Identify which cell holds the provided text, then report its (X, Y) central coordinate. 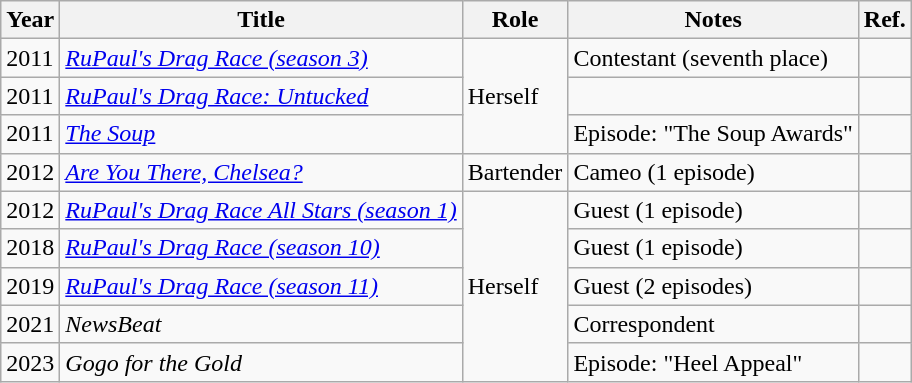
RuPaul's Drag Race: Untucked (261, 96)
NewsBeat (261, 324)
Bartender (515, 172)
Episode: "The Soup Awards" (713, 134)
Gogo for the Gold (261, 362)
Year (30, 20)
RuPaul's Drag Race (season 3) (261, 58)
Contestant (seventh place) (713, 58)
Role (515, 20)
RuPaul's Drag Race (season 10) (261, 248)
Guest (2 episodes) (713, 286)
Correspondent (713, 324)
Ref. (884, 20)
Cameo (1 episode) (713, 172)
Title (261, 20)
Are You There, Chelsea? (261, 172)
2023 (30, 362)
The Soup (261, 134)
2018 (30, 248)
RuPaul's Drag Race (season 11) (261, 286)
Episode: "Heel Appeal" (713, 362)
2021 (30, 324)
RuPaul's Drag Race All Stars (season 1) (261, 210)
Notes (713, 20)
2019 (30, 286)
